Capture the cell that displays the provided text and extract its [x, y] central coordinate. 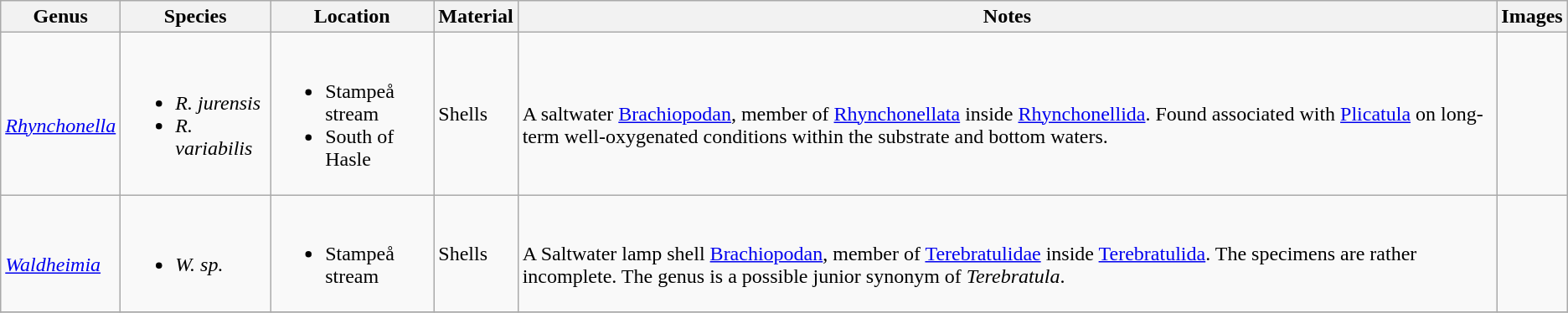
Stampeå streamSouth of Hasle [352, 114]
Stampeå stream [352, 254]
W. sp. [196, 254]
Notes [1007, 17]
Location [352, 17]
R. jurensisR. variabilis [196, 114]
Rhynchonella [60, 114]
Genus [60, 17]
Waldheimia [60, 254]
Species [196, 17]
Material [476, 17]
Images [1532, 17]
